Return the [X, Y] coordinate for the center point of the cell that contains the specified text.  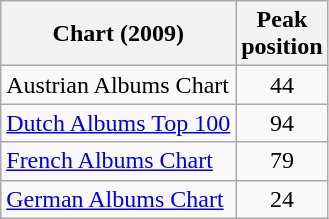
94 [282, 123]
Peakposition [282, 34]
79 [282, 161]
44 [282, 85]
24 [282, 199]
Austrian Albums Chart [118, 85]
French Albums Chart [118, 161]
German Albums Chart [118, 199]
Chart (2009) [118, 34]
Dutch Albums Top 100 [118, 123]
